Capture the cell that displays the provided text and extract its [X, Y] central coordinate. 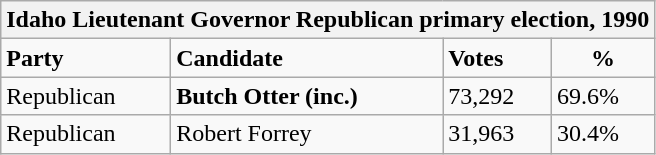
Butch Otter (inc.) [307, 96]
Votes [498, 58]
30.4% [602, 134]
Idaho Lieutenant Governor Republican primary election, 1990 [328, 20]
Robert Forrey [307, 134]
31,963 [498, 134]
Candidate [307, 58]
73,292 [498, 96]
Party [86, 58]
% [602, 58]
69.6% [602, 96]
